Return the (X, Y) coordinate for the center point of the cell that contains the specified text.  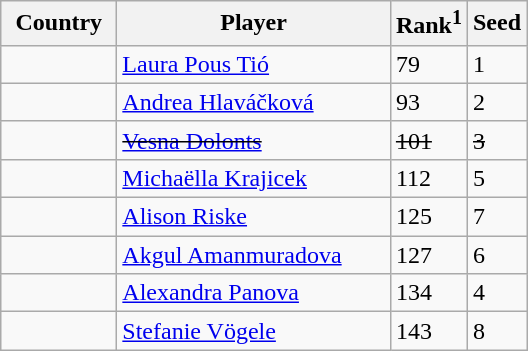
Akgul Amanmuradova (254, 255)
Stefanie Vögele (254, 331)
79 (428, 64)
125 (428, 217)
Rank1 (428, 24)
127 (428, 255)
Player (254, 24)
Vesna Dolonts (254, 140)
Alexandra Panova (254, 293)
8 (496, 331)
93 (428, 102)
134 (428, 293)
Alison Riske (254, 217)
Seed (496, 24)
7 (496, 217)
2 (496, 102)
5 (496, 178)
Laura Pous Tió (254, 64)
101 (428, 140)
4 (496, 293)
3 (496, 140)
143 (428, 331)
112 (428, 178)
Country (59, 24)
Michaëlla Krajicek (254, 178)
6 (496, 255)
1 (496, 64)
Andrea Hlaváčková (254, 102)
